Detect which cell encompasses the target text, then output its (x, y) center coordinate. 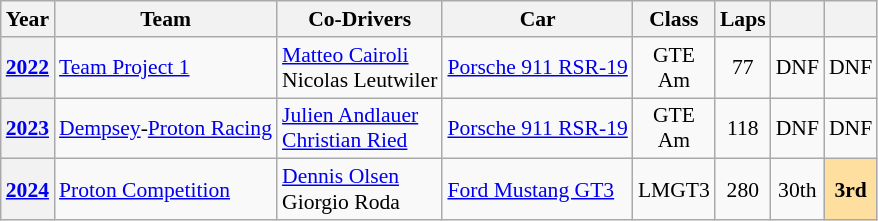
Dempsey-Proton Racing (166, 128)
2023 (28, 128)
2022 (28, 68)
118 (743, 128)
Team (166, 19)
Julien Andlauer Christian Ried (360, 128)
77 (743, 68)
Car (537, 19)
Co-Drivers (360, 19)
Proton Competition (166, 190)
Team Project 1 (166, 68)
Dennis Olsen Giorgio Roda (360, 190)
Matteo Cairoli Nicolas Leutwiler (360, 68)
Year (28, 19)
Ford Mustang GT3 (537, 190)
280 (743, 190)
30th (798, 190)
3rd (850, 190)
Class (674, 19)
Laps (743, 19)
2024 (28, 190)
LMGT3 (674, 190)
